Pinpoint the cell where the given text exists, returning its (X, Y) midpoint coordinate. 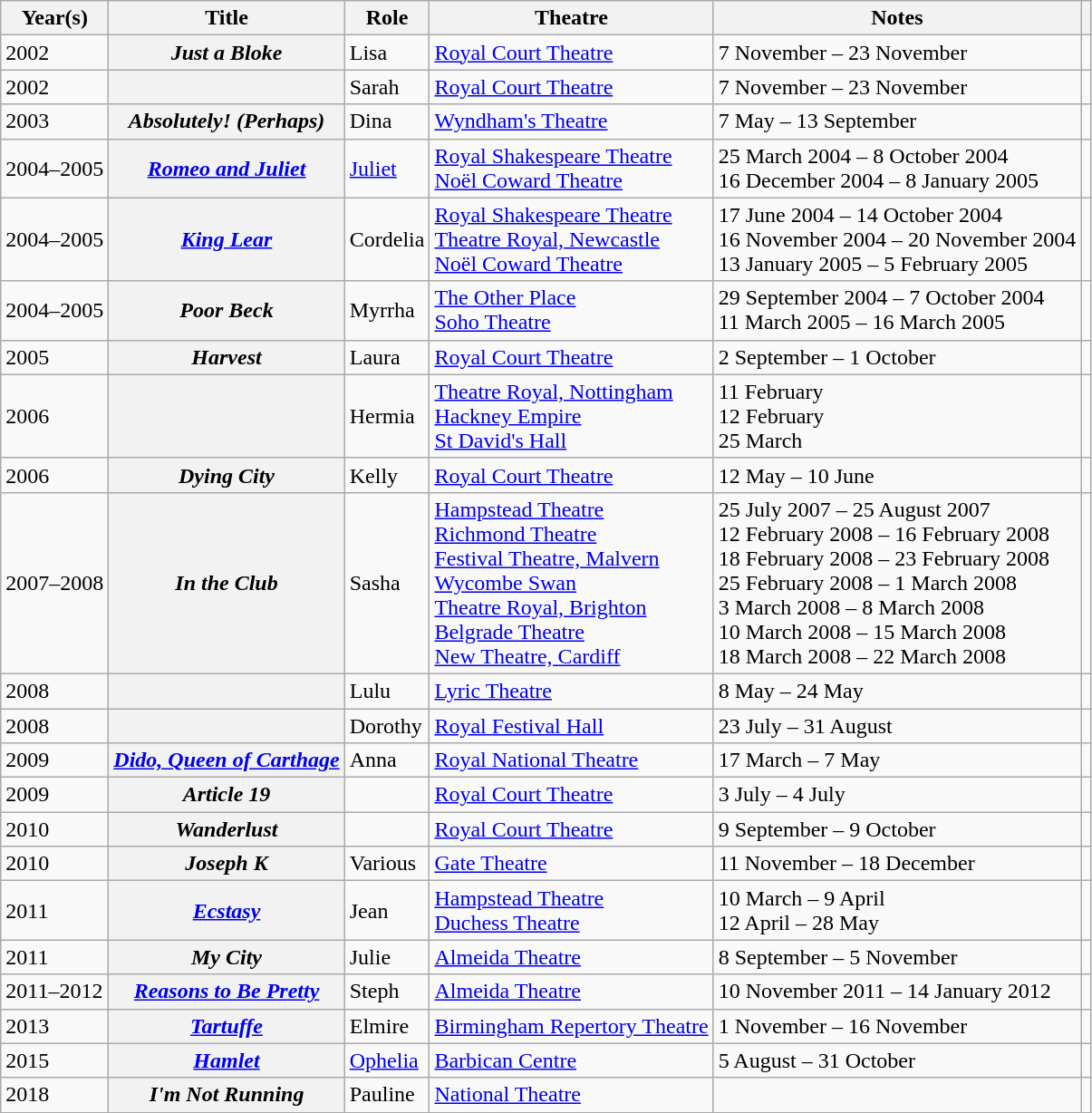
29 September 2004 – 7 October 200411 March 2005 – 16 March 2005 (897, 310)
11 February12 February25 March (897, 416)
Barbican Centre (571, 1060)
Ophelia (387, 1060)
Sarah (387, 87)
Cordelia (387, 239)
Hampstead TheatreDuchess Theatre (571, 910)
Anna (387, 760)
8 September – 5 November (897, 957)
Hamlet (227, 1060)
Notes (897, 18)
25 March 2004 – 8 October 200416 December 2004 – 8 January 2005 (897, 169)
2005 (54, 357)
17 June 2004 – 14 October 200416 November 2004 – 20 November 200413 January 2005 – 5 February 2005 (897, 239)
Title (227, 18)
Theatre Royal, NottinghamHackney EmpireSt David's Hall (571, 416)
3 July – 4 July (897, 795)
Juliet (387, 169)
Royal Festival Hall (571, 726)
Role (387, 18)
2003 (54, 121)
Elmire (387, 1026)
23 July – 31 August (897, 726)
Romeo and Juliet (227, 169)
Dying City (227, 475)
17 March – 7 May (897, 760)
Poor Beck (227, 310)
Absolutely! (Perhaps) (227, 121)
Tartuffe (227, 1026)
11 November – 18 December (897, 864)
Hermia (387, 416)
The Other PlaceSoho Theatre (571, 310)
Article 19 (227, 795)
12 May – 10 June (897, 475)
2013 (54, 1026)
Harvest (227, 357)
King Lear (227, 239)
Pauline (387, 1095)
I'm Not Running (227, 1095)
Kelly (387, 475)
2 September – 1 October (897, 357)
Dido, Queen of Carthage (227, 760)
Sasha (387, 583)
10 March – 9 April12 April – 28 May (897, 910)
Jean (387, 910)
9 September – 9 October (897, 829)
Royal National Theatre (571, 760)
Reasons to Be Pretty (227, 992)
8 May – 24 May (897, 691)
2011–2012 (54, 992)
2015 (54, 1060)
My City (227, 957)
Dina (387, 121)
Royal Shakespeare TheatreNoël Coward Theatre (571, 169)
Lyric Theatre (571, 691)
2007–2008 (54, 583)
Year(s) (54, 18)
Myrrha (387, 310)
1 November – 16 November (897, 1026)
In the Club (227, 583)
Gate Theatre (571, 864)
Dorothy (387, 726)
10 November 2011 – 14 January 2012 (897, 992)
Lisa (387, 53)
Royal Shakespeare TheatreTheatre Royal, NewcastleNoël Coward Theatre (571, 239)
Wyndham's Theatre (571, 121)
Steph (387, 992)
Lulu (387, 691)
Joseph K (227, 864)
2018 (54, 1095)
Birmingham Repertory Theatre (571, 1026)
Hampstead TheatreRichmond TheatreFestival Theatre, MalvernWycombe SwanTheatre Royal, BrightonBelgrade TheatreNew Theatre, Cardiff (571, 583)
Ecstasy (227, 910)
7 May – 13 September (897, 121)
Just a Bloke (227, 53)
Julie (387, 957)
National Theatre (571, 1095)
Various (387, 864)
Laura (387, 357)
Theatre (571, 18)
Wanderlust (227, 829)
5 August – 31 October (897, 1060)
